Search for the cell housing the specified text and yield its (x, y) center coordinate. 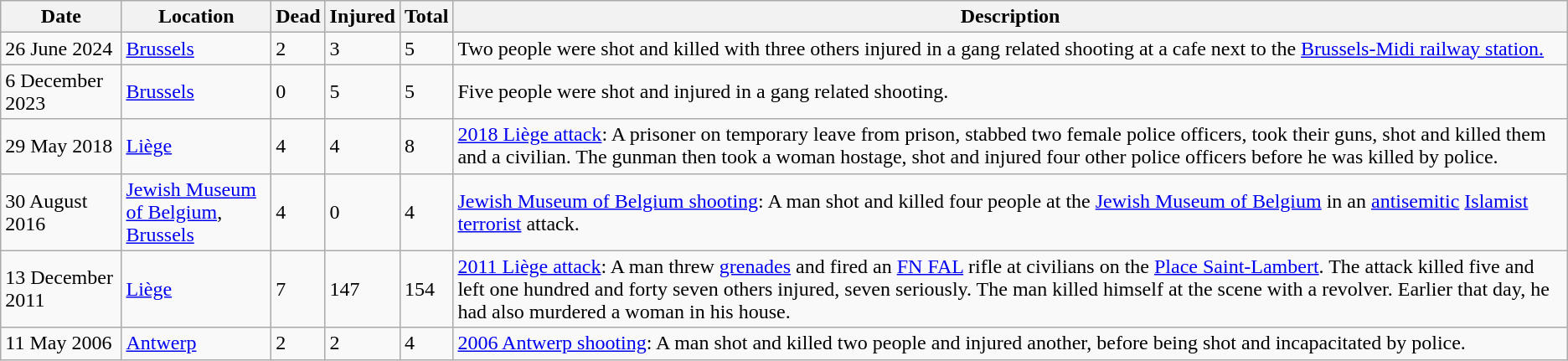
29 May 2018 (61, 146)
154 (426, 289)
30 August 2016 (61, 212)
Five people were shot and injured in a gang related shooting. (1010, 92)
Jewish Museum of Belgium,Brussels (196, 212)
Total (426, 17)
Location (196, 17)
Two people were shot and killed with three others injured in a gang related shooting at a cafe next to the Brussels-Midi railway station. (1010, 49)
6 December 2023 (61, 92)
2006 Antwerp shooting: A man shot and killed two people and injured another, before being shot and incapacitated by police. (1010, 343)
Injured (362, 17)
13 December 2011 (61, 289)
Antwerp (196, 343)
147 (362, 289)
11 May 2006 (61, 343)
26 June 2024 (61, 49)
7 (298, 289)
3 (362, 49)
Date (61, 17)
Dead (298, 17)
Jewish Museum of Belgium shooting: A man shot and killed four people at the Jewish Museum of Belgium in an antisemitic Islamist terrorist attack. (1010, 212)
Description (1010, 17)
8 (426, 146)
